From the cell containing the given text, extract its center point as [x, y] coordinate. 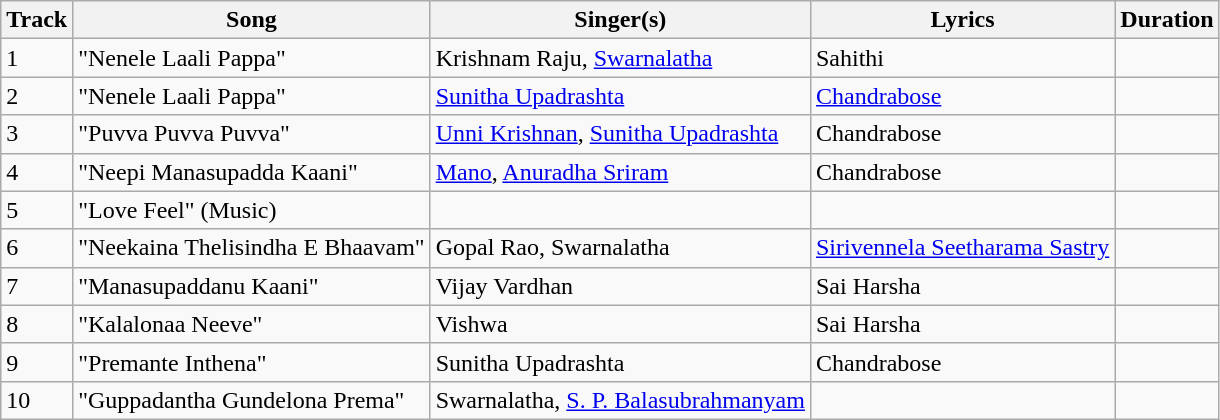
"Guppadantha Gundelona Prema" [252, 400]
7 [37, 286]
Sahithi [962, 58]
"Premante Inthena" [252, 362]
Sirivennela Seetharama Sastry [962, 248]
9 [37, 362]
Duration [1167, 20]
Gopal Rao, Swarnalatha [620, 248]
Mano, Anuradha Sriram [620, 172]
Singer(s) [620, 20]
Swarnalatha, S. P. Balasubrahmanyam [620, 400]
Lyrics [962, 20]
10 [37, 400]
5 [37, 210]
"Neekaina Thelisindha E Bhaavam" [252, 248]
Krishnam Raju, Swarnalatha [620, 58]
3 [37, 134]
Unni Krishnan, Sunitha Upadrashta [620, 134]
"Love Feel" (Music) [252, 210]
2 [37, 96]
Vijay Vardhan [620, 286]
Song [252, 20]
Track [37, 20]
"Puvva Puvva Puvva" [252, 134]
4 [37, 172]
6 [37, 248]
"Kalalonaa Neeve" [252, 324]
"Manasupaddanu Kaani" [252, 286]
Vishwa [620, 324]
"Neepi Manasupadda Kaani" [252, 172]
8 [37, 324]
1 [37, 58]
